Locate the cell with the specified text and output its (x, y) center coordinate. 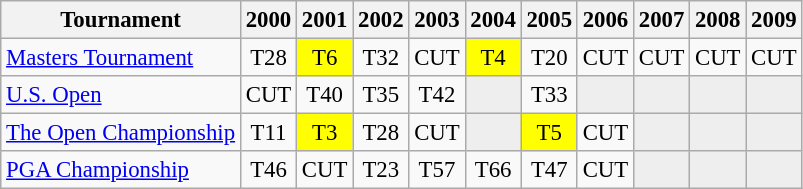
T35 (381, 95)
2008 (718, 20)
2007 (661, 20)
T47 (549, 170)
2001 (325, 20)
T57 (437, 170)
T3 (325, 133)
T11 (268, 133)
T33 (549, 95)
T23 (381, 170)
T4 (493, 58)
T5 (549, 133)
T46 (268, 170)
PGA Championship (121, 170)
2000 (268, 20)
Tournament (121, 20)
T40 (325, 95)
U.S. Open (121, 95)
T66 (493, 170)
2009 (774, 20)
2002 (381, 20)
The Open Championship (121, 133)
T20 (549, 58)
T6 (325, 58)
2004 (493, 20)
2003 (437, 20)
2006 (605, 20)
T42 (437, 95)
T32 (381, 58)
Masters Tournament (121, 58)
2005 (549, 20)
